From the cell containing the given text, extract its center point as (x, y) coordinate. 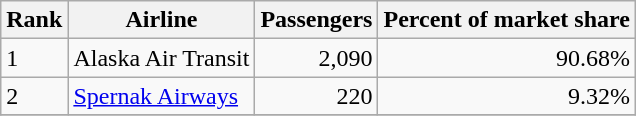
1 (34, 58)
Airline (162, 20)
220 (316, 96)
2,090 (316, 58)
Percent of market share (506, 20)
9.32% (506, 96)
Spernak Airways (162, 96)
2 (34, 96)
Passengers (316, 20)
Rank (34, 20)
Alaska Air Transit (162, 58)
90.68% (506, 58)
